Extract the [X, Y] coordinate from the center of the cell holding the provided text.  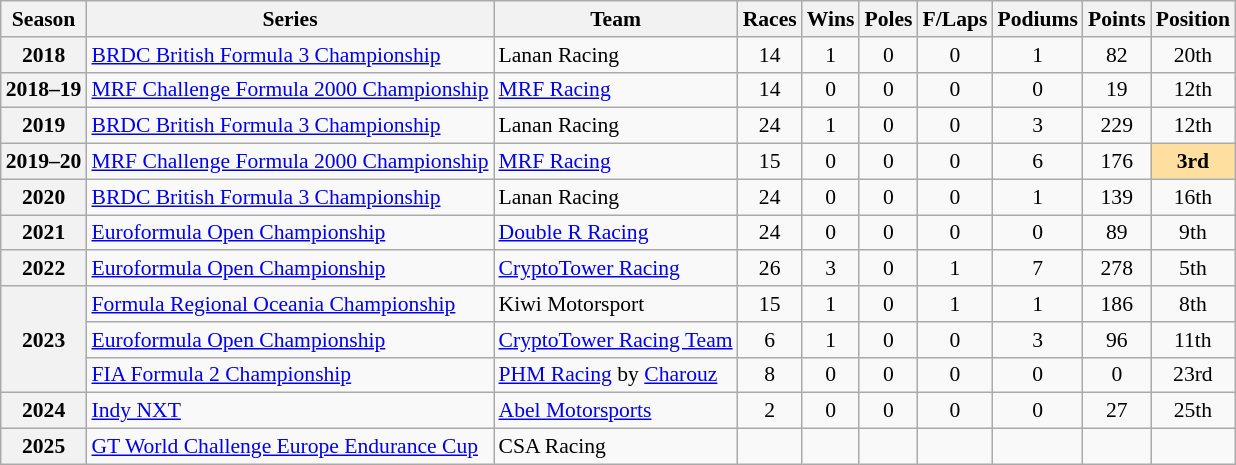
Abel Motorsports [616, 411]
9th [1193, 233]
2025 [44, 447]
26 [770, 269]
2022 [44, 269]
CryptoTower Racing Team [616, 340]
11th [1193, 340]
8 [770, 375]
16th [1193, 197]
278 [1117, 269]
2019–20 [44, 162]
5th [1193, 269]
Podiums [1038, 19]
3rd [1193, 162]
27 [1117, 411]
F/Laps [956, 19]
8th [1193, 304]
2 [770, 411]
CSA Racing [616, 447]
Double R Racing [616, 233]
Races [770, 19]
2019 [44, 126]
2020 [44, 197]
GT World Challenge Europe Endurance Cup [290, 447]
Wins [831, 19]
Indy NXT [290, 411]
176 [1117, 162]
Points [1117, 19]
2018–19 [44, 90]
PHM Racing by Charouz [616, 375]
19 [1117, 90]
Poles [888, 19]
CryptoTower Racing [616, 269]
2021 [44, 233]
139 [1117, 197]
Season [44, 19]
7 [1038, 269]
82 [1117, 55]
Team [616, 19]
Formula Regional Oceania Championship [290, 304]
23rd [1193, 375]
229 [1117, 126]
FIA Formula 2 Championship [290, 375]
20th [1193, 55]
Series [290, 19]
2023 [44, 340]
25th [1193, 411]
Kiwi Motorsport [616, 304]
186 [1117, 304]
89 [1117, 233]
2018 [44, 55]
Position [1193, 19]
2024 [44, 411]
96 [1117, 340]
